Output the [x, y] coordinate of the center of the cell containing the given text.  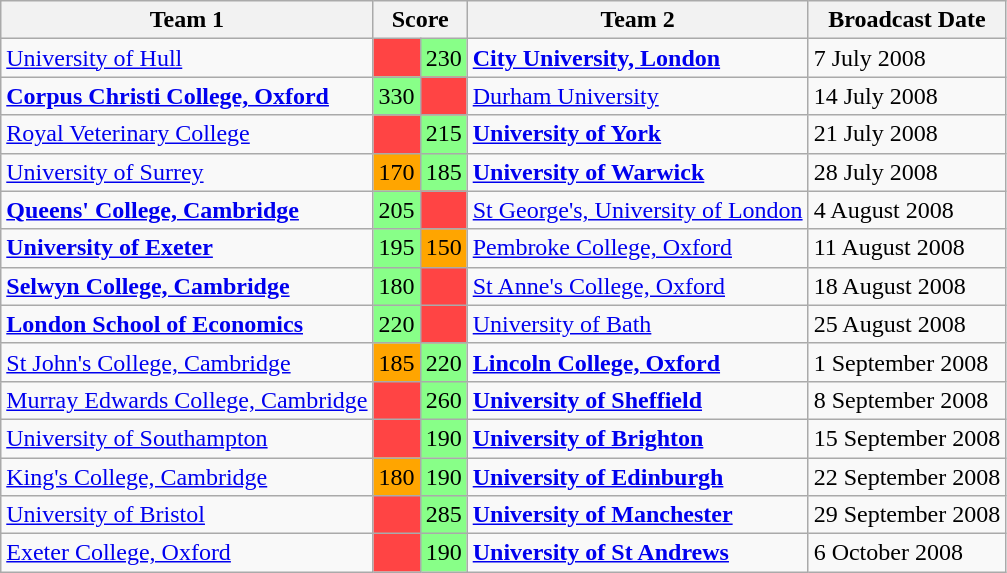
University of Surrey [187, 172]
Team 1 [187, 20]
330 [396, 96]
University of Exeter [187, 248]
6 October 2008 [907, 553]
St George's, University of London [638, 210]
Exeter College, Oxford [187, 553]
7 July 2008 [907, 58]
11 August 2008 [907, 248]
Team 2 [638, 20]
Murray Edwards College, Cambridge [187, 400]
University of St Andrews [638, 553]
285 [444, 515]
University of Sheffield [638, 400]
195 [396, 248]
18 August 2008 [907, 286]
University of Warwick [638, 172]
15 September 2008 [907, 438]
Lincoln College, Oxford [638, 362]
Corpus Christi College, Oxford [187, 96]
150 [444, 248]
University of Bath [638, 324]
14 July 2008 [907, 96]
London School of Economics [187, 324]
170 [396, 172]
Score [420, 20]
29 September 2008 [907, 515]
Queens' College, Cambridge [187, 210]
University of Southampton [187, 438]
22 September 2008 [907, 477]
City University, London [638, 58]
University of Edinburgh [638, 477]
215 [444, 134]
8 September 2008 [907, 400]
University of Brighton [638, 438]
St John's College, Cambridge [187, 362]
Royal Veterinary College [187, 134]
205 [396, 210]
230 [444, 58]
Selwyn College, Cambridge [187, 286]
University of York [638, 134]
1 September 2008 [907, 362]
University of Manchester [638, 515]
25 August 2008 [907, 324]
260 [444, 400]
28 July 2008 [907, 172]
University of Hull [187, 58]
Pembroke College, Oxford [638, 248]
Durham University [638, 96]
University of Bristol [187, 515]
4 August 2008 [907, 210]
21 July 2008 [907, 134]
St Anne's College, Oxford [638, 286]
King's College, Cambridge [187, 477]
Broadcast Date [907, 20]
